Provide the (X, Y) coordinate of the cell's center where the given text is located.  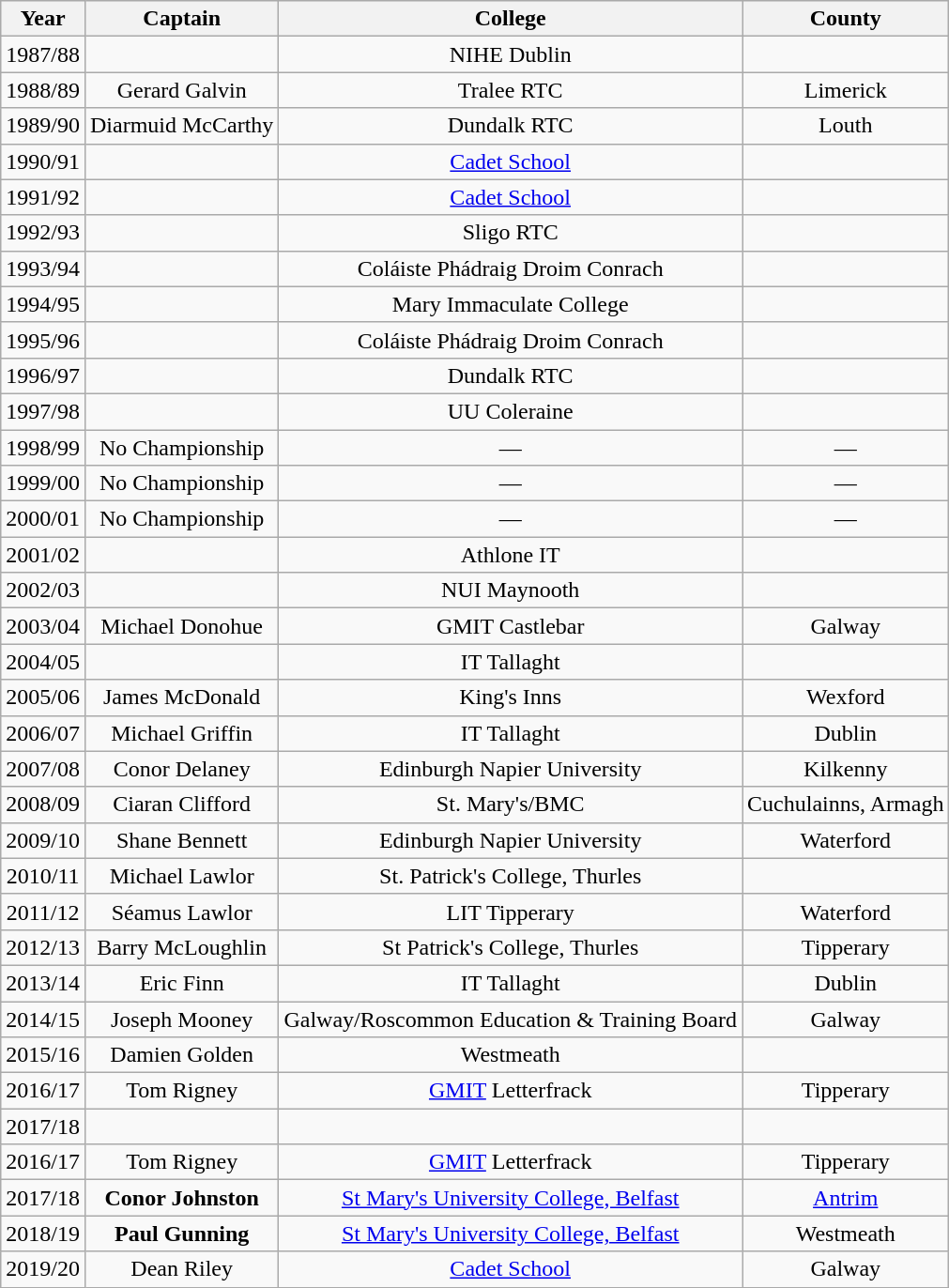
2018/19 (43, 1234)
Louth (846, 126)
Eric Finn (181, 983)
Antrim (846, 1198)
2015/16 (43, 1055)
Athlone IT (511, 555)
Ciaran Clifford (181, 805)
2008/09 (43, 805)
Michael Lawlor (181, 876)
King's Inns (511, 698)
NUI Maynooth (511, 590)
1991/92 (43, 197)
2005/06 (43, 698)
Captain (181, 19)
Year (43, 19)
Shane Bennett (181, 840)
Gerard Galvin (181, 90)
2013/14 (43, 983)
GMIT Castlebar (511, 626)
1999/00 (43, 483)
Barry McLoughlin (181, 947)
Michael Griffin (181, 733)
1994/95 (43, 304)
2003/04 (43, 626)
Tralee RTC (511, 90)
Limerick (846, 90)
Joseph Mooney (181, 1019)
2000/01 (43, 519)
1990/91 (43, 161)
St Patrick's College, Thurles (511, 947)
County (846, 19)
2007/08 (43, 769)
Michael Donohue (181, 626)
2012/13 (43, 947)
1996/97 (43, 376)
1995/96 (43, 340)
Galway/Roscommon Education & Training Board (511, 1019)
James McDonald (181, 698)
Conor Delaney (181, 769)
2002/03 (43, 590)
1998/99 (43, 448)
2010/11 (43, 876)
College (511, 19)
1987/88 (43, 54)
1988/89 (43, 90)
2014/15 (43, 1019)
1993/94 (43, 268)
Paul Gunning (181, 1234)
Conor Johnston (181, 1198)
Sligo RTC (511, 233)
Cuchulainns, Armagh (846, 805)
Wexford (846, 698)
Damien Golden (181, 1055)
2006/07 (43, 733)
St. Mary's/BMC (511, 805)
2019/20 (43, 1269)
Kilkenny (846, 769)
2011/12 (43, 912)
St. Patrick's College, Thurles (511, 876)
1992/93 (43, 233)
2001/02 (43, 555)
Diarmuid McCarthy (181, 126)
2009/10 (43, 840)
Mary Immaculate College (511, 304)
Dean Riley (181, 1269)
1997/98 (43, 411)
2004/05 (43, 662)
UU Coleraine (511, 411)
LIT Tipperary (511, 912)
NIHE Dublin (511, 54)
1989/90 (43, 126)
Séamus Lawlor (181, 912)
